For the text-containing cell, return its midpoint in (x, y) coordinate format. 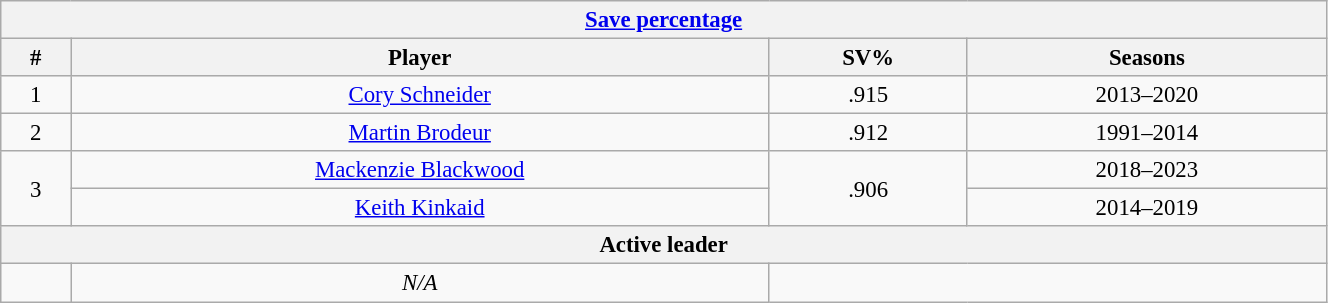
3 (36, 188)
.912 (868, 133)
2014–2019 (1146, 208)
.915 (868, 95)
1 (36, 95)
SV% (868, 58)
2018–2023 (1146, 170)
1991–2014 (1146, 133)
.906 (868, 188)
Seasons (1146, 58)
Martin Brodeur (420, 133)
Mackenzie Blackwood (420, 170)
Cory Schneider (420, 95)
2013–2020 (1146, 95)
N/A (420, 283)
Save percentage (664, 20)
# (36, 58)
2 (36, 133)
Active leader (664, 245)
Keith Kinkaid (420, 208)
Player (420, 58)
